Return the [x, y] coordinate for the center point of the cell that contains the specified text.  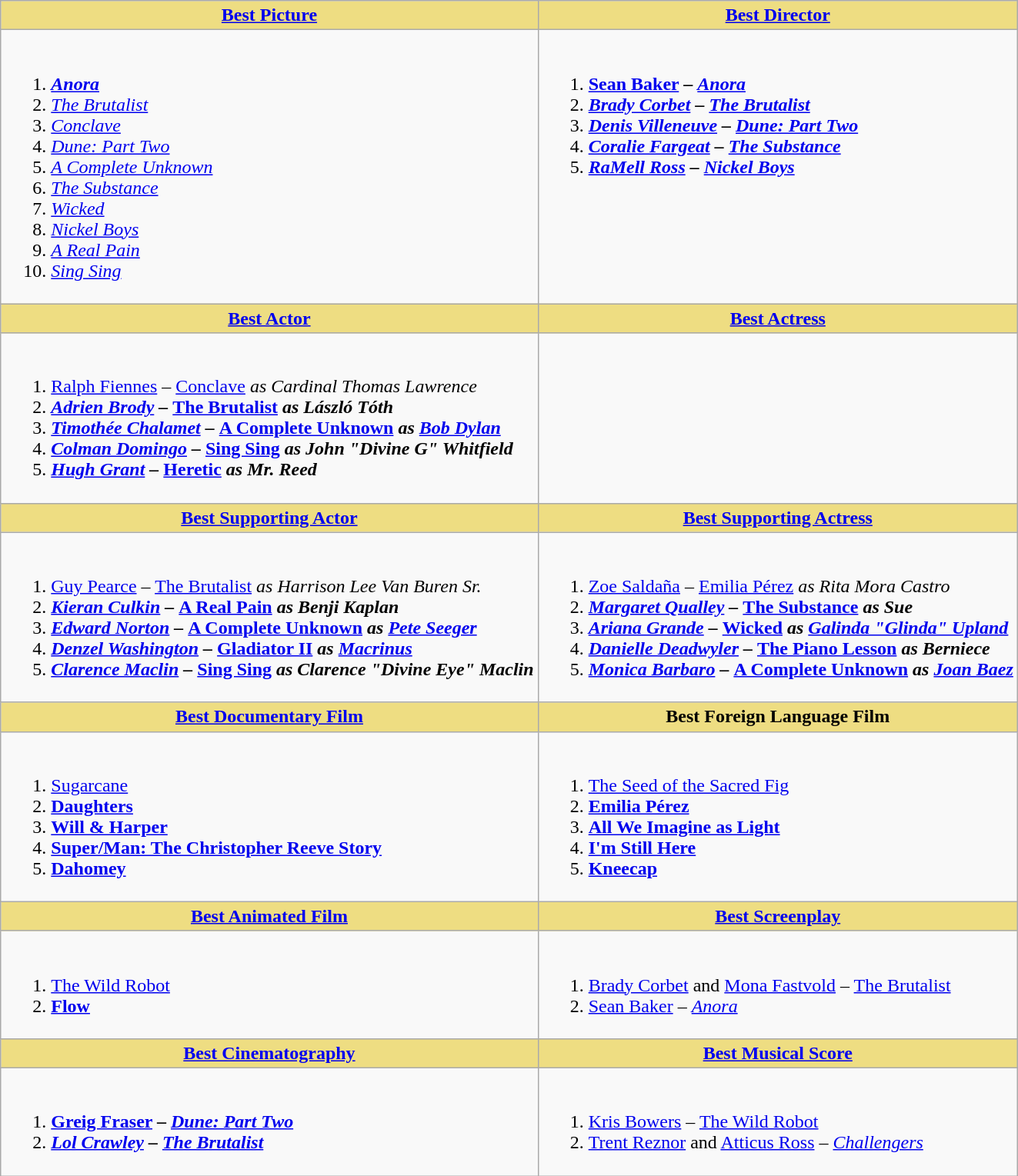
AnoraThe BrutalistConclaveDune: Part TwoA Complete UnknownThe SubstanceWickedNickel BoysA Real PainSing Sing [269, 167]
Best Actress [777, 318]
Kris Bowers – The Wild RobotTrent Reznor and Atticus Ross – Challengers [777, 1121]
Best Cinematography [269, 1053]
Greig Fraser – Dune: Part TwoLol Crawley – The Brutalist [269, 1121]
Best Foreign Language Film [777, 717]
The Seed of the Sacred FigEmilia PérezAll We Imagine as LightI'm Still HereKneecap [777, 817]
Sean Baker – AnoraBrady Corbet – The BrutalistDenis Villeneuve – Dune: Part TwoCoralie Fargeat – The SubstanceRaMell Ross – Nickel Boys [777, 167]
Best Director [777, 15]
Best Supporting Actor [269, 518]
Best Animated Film [269, 916]
Best Musical Score [777, 1053]
The Wild RobotFlow [269, 984]
Brady Corbet and Mona Fastvold – The BrutalistSean Baker – Anora [777, 984]
Best Screenplay [777, 916]
Best Actor [269, 318]
SugarcaneDaughtersWill & HarperSuper/Man: The Christopher Reeve StoryDahomey [269, 817]
Best Picture [269, 15]
Best Supporting Actress [777, 518]
Best Documentary Film [269, 717]
